Return (X, Y) of the center of cell containing provided text 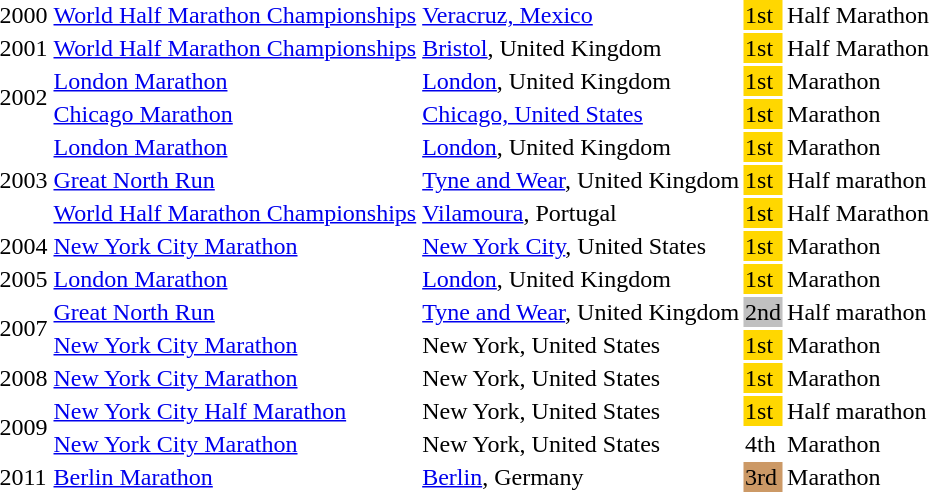
Berlin Marathon (235, 477)
New York City, United States (581, 246)
4th (764, 444)
3rd (764, 477)
Bristol, United Kingdom (581, 48)
Vilamoura, Portugal (581, 213)
Veracruz, Mexico (581, 15)
Chicago, United States (581, 114)
Chicago Marathon (235, 114)
2nd (764, 312)
Berlin, Germany (581, 477)
New York City Half Marathon (235, 411)
